Return (x, y) of the center of cell containing provided text 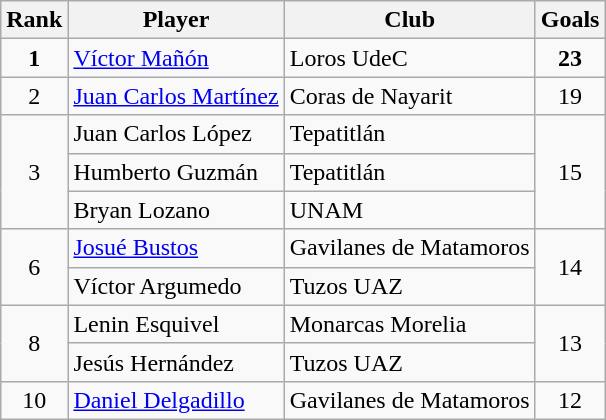
Club (410, 20)
23 (570, 58)
Monarcas Morelia (410, 324)
19 (570, 96)
8 (34, 343)
Josué Bustos (176, 248)
Víctor Mañón (176, 58)
Player (176, 20)
Humberto Guzmán (176, 172)
Víctor Argumedo (176, 286)
Daniel Delgadillo (176, 400)
1 (34, 58)
Coras de Nayarit (410, 96)
3 (34, 172)
12 (570, 400)
Bryan Lozano (176, 210)
Jesús Hernández (176, 362)
Juan Carlos Martínez (176, 96)
Goals (570, 20)
6 (34, 267)
10 (34, 400)
13 (570, 343)
2 (34, 96)
UNAM (410, 210)
15 (570, 172)
Loros UdeC (410, 58)
14 (570, 267)
Juan Carlos López (176, 134)
Lenin Esquivel (176, 324)
Rank (34, 20)
